Locate the cell with the specified text and output its (x, y) center coordinate. 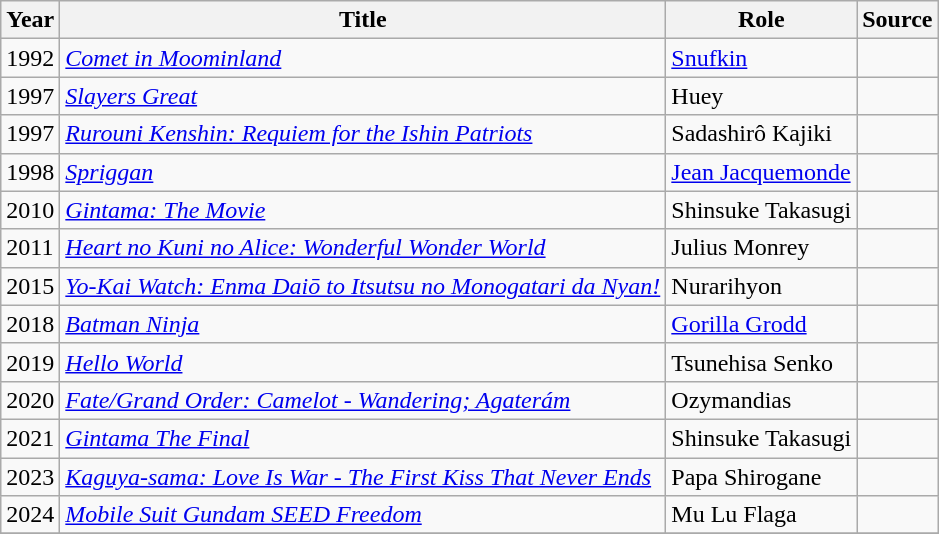
Title (363, 20)
Rurouni Kenshin: Requiem for the Ishin Patriots (363, 134)
2024 (30, 515)
Year (30, 20)
Julius Monrey (762, 248)
2015 (30, 286)
1998 (30, 172)
Tsunehisa Senko (762, 362)
Ozymandias (762, 400)
Spriggan (363, 172)
Hello World (363, 362)
Fate/Grand Order: Camelot - Wandering; Agaterám (363, 400)
2010 (30, 210)
2011 (30, 248)
Batman Ninja (363, 324)
Sadashirô Kajiki (762, 134)
2023 (30, 477)
2018 (30, 324)
1992 (30, 58)
2019 (30, 362)
Mu Lu Flaga (762, 515)
Comet in Moominland (363, 58)
Snufkin (762, 58)
Huey (762, 96)
Source (898, 20)
Gintama: The Movie (363, 210)
Kaguya-sama: Love Is War - The First Kiss That Never Ends (363, 477)
Role (762, 20)
Mobile Suit Gundam SEED Freedom (363, 515)
2020 (30, 400)
Slayers Great (363, 96)
Nurarihyon (762, 286)
2021 (30, 438)
Jean Jacquemonde (762, 172)
Gintama The Final (363, 438)
Heart no Kuni no Alice: Wonderful Wonder World (363, 248)
Papa Shirogane (762, 477)
Gorilla Grodd (762, 324)
Yo-Kai Watch: Enma Daiō to Itsutsu no Monogatari da Nyan! (363, 286)
